Capture the cell that displays the provided text and extract its [X, Y] central coordinate. 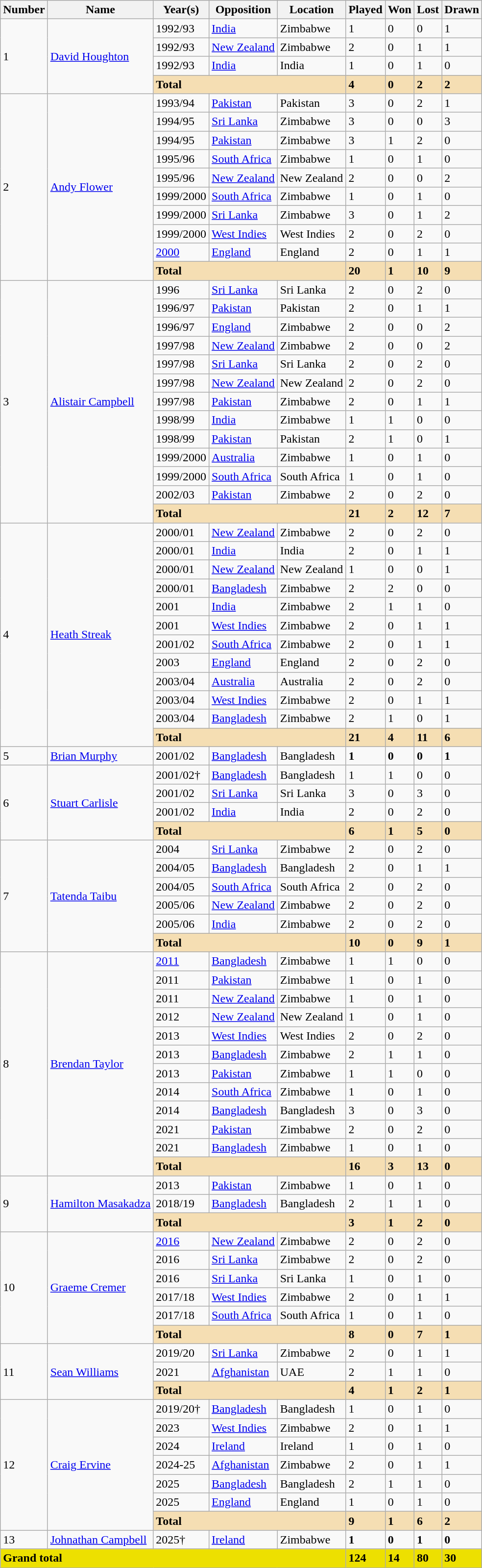
2012 [181, 1017]
2023 [181, 1428]
1993/94 [181, 103]
1996 [181, 290]
2001/02† [181, 774]
Johnathan Campbell [100, 1540]
Number [24, 10]
124 [365, 1558]
80 [428, 1558]
20 [365, 271]
Played [365, 10]
Brendan Taylor [100, 1064]
30 [462, 1558]
Tatenda Taibu [100, 896]
Alistair Campbell [100, 402]
2024 [181, 1446]
2018/19 [181, 1204]
Drawn [462, 10]
Grand total [173, 1558]
2004 [181, 849]
2002/03 [181, 495]
2024-25 [181, 1465]
2003 [181, 663]
2019/20† [181, 1409]
14 [400, 1558]
Brian Murphy [100, 756]
David Houghton [100, 56]
Craig Ervine [100, 1465]
Location [312, 10]
Lost [428, 10]
Andy Flower [100, 187]
16 [365, 1167]
Name [100, 10]
Sean Williams [100, 1371]
UAE [312, 1371]
2000 [181, 252]
2019/20 [181, 1353]
Stuart Carlisle [100, 802]
Won [400, 10]
2025† [181, 1540]
Opposition [243, 10]
Hamilton Masakadza [100, 1204]
Year(s) [181, 10]
Heath Streak [100, 634]
Graeme Cremer [100, 1288]
